Identify which cell holds the provided text, then report its [x, y] central coordinate. 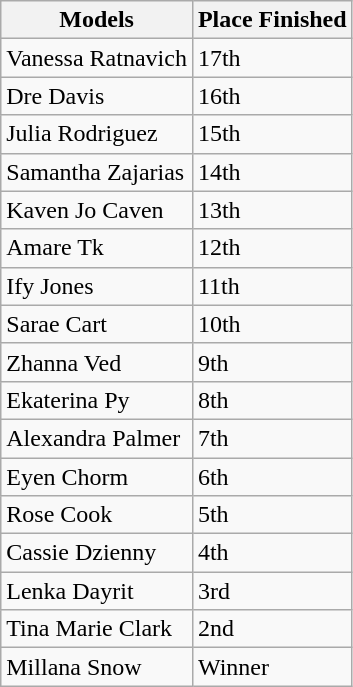
13th [272, 210]
14th [272, 172]
Cassie Dzienny [97, 553]
Tina Marie Clark [97, 629]
Sarae Cart [97, 324]
7th [272, 438]
Alexandra Palmer [97, 438]
5th [272, 515]
Lenka Dayrit [97, 591]
Place Finished [272, 20]
Eyen Chorm [97, 477]
16th [272, 96]
Kaven Jo Caven [97, 210]
Models [97, 20]
4th [272, 553]
Julia Rodriguez [97, 134]
Zhanna Ved [97, 362]
6th [272, 477]
Dre Davis [97, 96]
Ify Jones [97, 286]
Samantha Zajarias [97, 172]
Millana Snow [97, 667]
Rose Cook [97, 515]
3rd [272, 591]
Ekaterina Py [97, 400]
12th [272, 248]
Vanessa Ratnavich [97, 58]
8th [272, 400]
11th [272, 286]
Amare Tk [97, 248]
Winner [272, 667]
17th [272, 58]
15th [272, 134]
9th [272, 362]
10th [272, 324]
2nd [272, 629]
